Find where the given text appears and provide that cell's center as [x, y] coordinate. 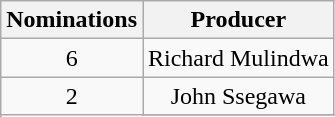
John Ssegawa [238, 96]
Producer [238, 20]
6 [72, 58]
Richard Mulindwa [238, 58]
Nominations [72, 20]
2 [72, 96]
